Scan for the cell matching the given text and deliver its (x, y) coordinate at center. 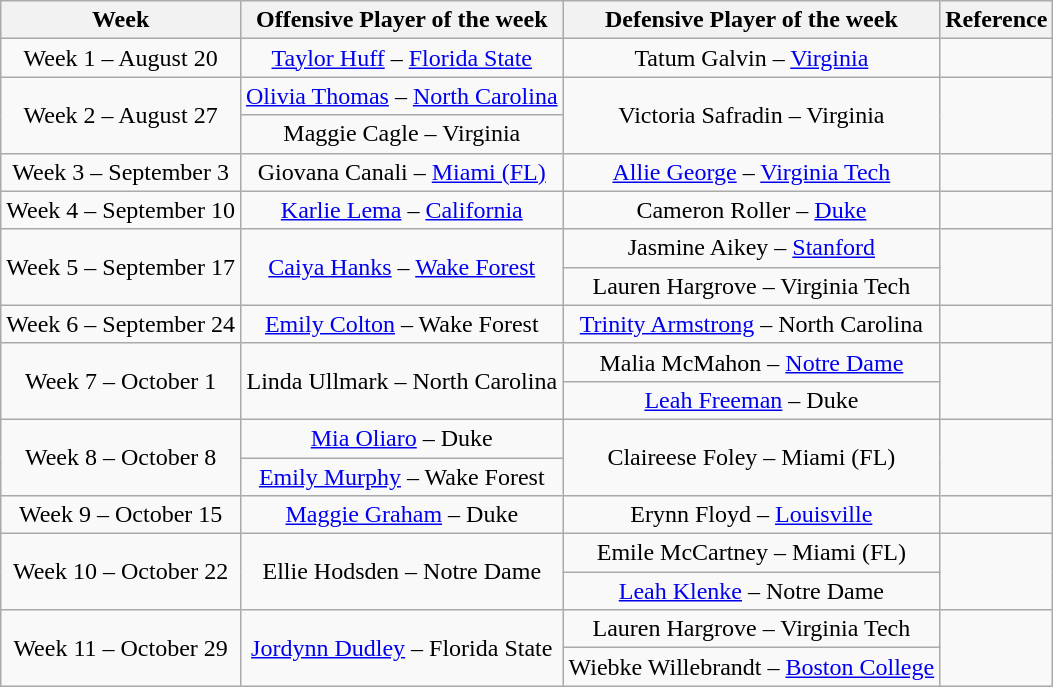
Week 7 – October 1 (121, 381)
Maggie Graham – Duke (402, 515)
Jasmine Aikey – Stanford (752, 248)
Week 3 – September 3 (121, 172)
Caiya Hanks – Wake Forest (402, 267)
Malia McMahon – Notre Dame (752, 362)
Emile McCartney – Miami (FL) (752, 553)
Linda Ullmark – North Carolina (402, 381)
Leah Klenke – Notre Dame (752, 591)
Erynn Floyd – Louisville (752, 515)
Week 11 – October 29 (121, 648)
Defensive Player of the week (752, 20)
Mia Oliaro – Duke (402, 438)
Emily Murphy – Wake Forest (402, 477)
Week 1 – August 20 (121, 58)
Victoria Safradin – Virginia (752, 115)
Tatum Galvin – Virginia (752, 58)
Allie George – Virginia Tech (752, 172)
Olivia Thomas – North Carolina (402, 96)
Emily Colton – Wake Forest (402, 324)
Wiebke Willebrandt – Boston College (752, 667)
Jordynn Dudley – Florida State (402, 648)
Giovana Canali – Miami (FL) (402, 172)
Week 5 – September 17 (121, 267)
Week 9 – October 15 (121, 515)
Week (121, 20)
Offensive Player of the week (402, 20)
Week 2 – August 27 (121, 115)
Maggie Cagle – Virginia (402, 134)
Week 10 – October 22 (121, 572)
Week 4 – September 10 (121, 210)
Week 8 – October 8 (121, 457)
Week 6 – September 24 (121, 324)
Reference (996, 20)
Cameron Roller – Duke (752, 210)
Trinity Armstrong – North Carolina (752, 324)
Karlie Lema – California (402, 210)
Leah Freeman – Duke (752, 400)
Taylor Huff – Florida State (402, 58)
Ellie Hodsden – Notre Dame (402, 572)
Claireese Foley – Miami (FL) (752, 457)
